Locate the cell with the specified text and output its (X, Y) center coordinate. 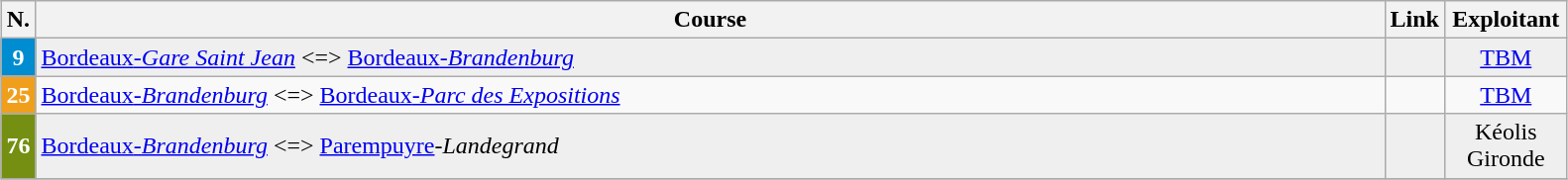
Bordeaux-Brandenburg <=> Bordeaux-Parc des Expositions (710, 95)
Course (710, 20)
Kéolis Gironde (1506, 146)
Bordeaux-Gare Saint Jean <=> Bordeaux-Brandenburg (710, 57)
Bordeaux-Brandenburg <=> Parempuyre-Landegrand (710, 146)
76 (18, 146)
25 (18, 95)
Link (1414, 20)
Exploitant (1506, 20)
9 (18, 57)
N. (18, 20)
